Detect which cell encompasses the target text, then output its (x, y) center coordinate. 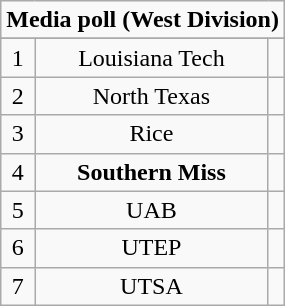
7 (18, 286)
Southern Miss (151, 172)
Louisiana Tech (151, 58)
UTEP (151, 248)
6 (18, 248)
Media poll (West Division) (143, 20)
3 (18, 134)
1 (18, 58)
4 (18, 172)
Rice (151, 134)
2 (18, 96)
UTSA (151, 286)
5 (18, 210)
UAB (151, 210)
North Texas (151, 96)
